Return [x, y] of the center of cell containing provided text 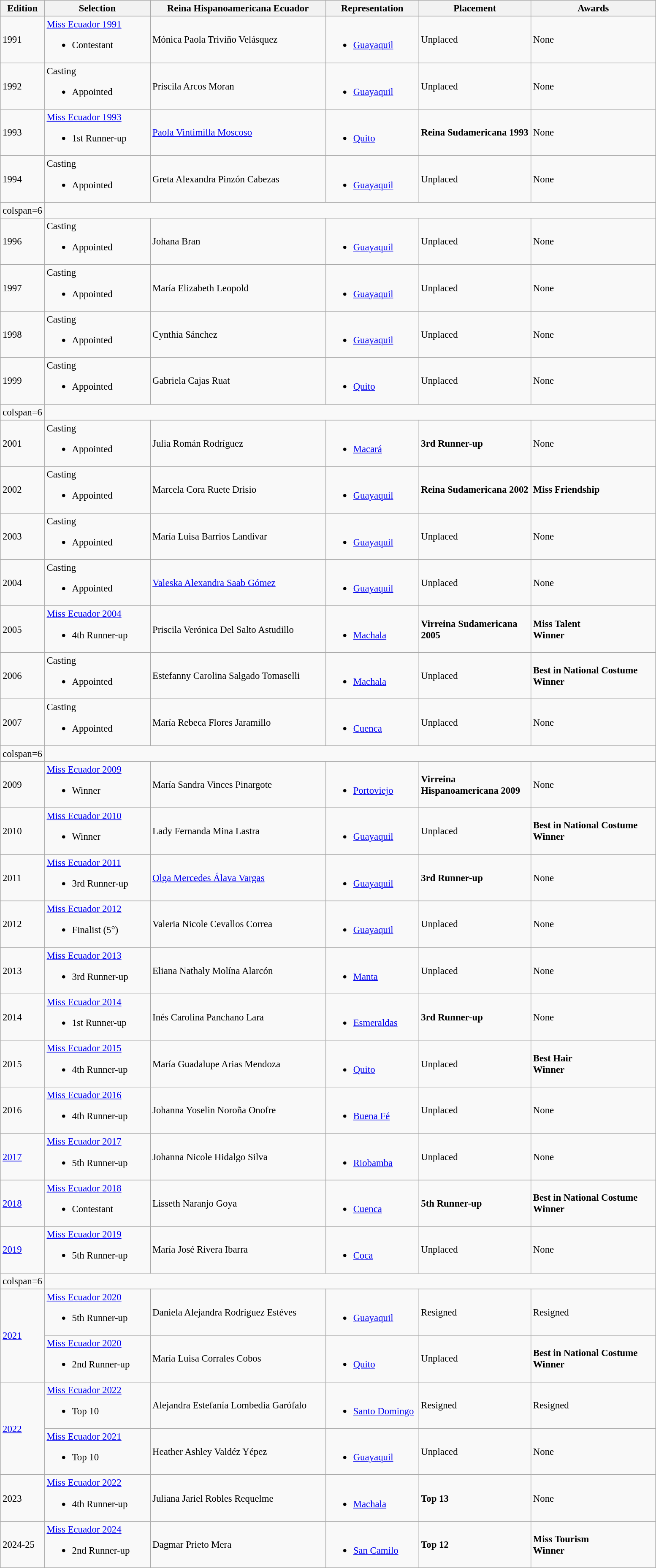
Miss Ecuador 2012Finalist (5°) [97, 924]
Johana Bran [238, 241]
Valeska Alexandra Saab Gómez [238, 583]
2006 [22, 676]
Johanna Nicole Hidalgo Silva [238, 1157]
2013 [22, 971]
Heather Ashley Valdéz Yépez [238, 1451]
2002 [22, 490]
2016 [22, 1110]
Esmeraldas [372, 1017]
Valeria Nicole Cevallos Correa [238, 924]
Macará [372, 443]
Reina Sudamericana 2002 [475, 490]
Miss Ecuador 19931st Runner-up [97, 133]
2015 [22, 1064]
Miss Ecuador 20175th Runner-up [97, 1157]
1999 [22, 381]
Miss Ecuador 2009Winner [97, 785]
Miss Ecuador 20141st Runner-up [97, 1017]
Miss Ecuador 20195th Runner-up [97, 1250]
María Guadalupe Arias Mendoza [238, 1064]
Representation [372, 8]
Virreina Sudamericana 2005 [475, 629]
Top 12 [475, 1545]
Riobamba [372, 1157]
Miss TalentWinner [594, 629]
2017 [22, 1157]
Greta Alexandra Pinzón Cabezas [238, 179]
Miss TourismWinner [594, 1545]
2024-25 [22, 1545]
Alejandra Estefanía Lombedia Garófalo [238, 1405]
Virreina Hispanoamericana 2009 [475, 785]
1993 [22, 133]
Portoviejo [372, 785]
Miss Ecuador 2021Top 10 [97, 1451]
Priscila Arcos Moran [238, 86]
2023 [22, 1498]
Miss Ecuador 2018Contestant [97, 1203]
Miss Ecuador 20044th Runner-up [97, 629]
Miss Ecuador 20113rd Runner-up [97, 878]
María Rebeca Flores Jaramillo [238, 722]
1991 [22, 40]
Selection [97, 8]
Miss Ecuador 20154th Runner-up [97, 1064]
5th Runner-up [475, 1203]
Daniela Alejandra Rodríguez Estéves [238, 1312]
Miss Ecuador 1991Contestant [97, 40]
2022 [22, 1428]
Paola Vintimilla Moscoso [238, 133]
1997 [22, 288]
Miss Ecuador 2022Top 10 [97, 1405]
Awards [594, 8]
Gabriela Cajas Ruat [238, 381]
Lady Fernanda Mina Lastra [238, 831]
San Camilo [372, 1545]
Placement [475, 8]
Marcela Cora Ruete Drisio [238, 490]
2009 [22, 785]
Priscila Verónica Del Salto Astudillo [238, 629]
1992 [22, 86]
Miss Friendship [594, 490]
1994 [22, 179]
2019 [22, 1250]
2010 [22, 831]
Miss Ecuador 20133rd Runner-up [97, 971]
2004 [22, 583]
Top 13 [475, 1498]
Best HairWinner [594, 1064]
Cynthia Sánchez [238, 334]
Eliana Nathaly Molína Alarcón [238, 971]
Inés Carolina Panchano Lara [238, 1017]
1996 [22, 241]
2014 [22, 1017]
Reina Sudamericana 1993 [475, 133]
Miss Ecuador 20202nd Runner-up [97, 1359]
Miss Ecuador 20224th Runner-up [97, 1498]
Buena Fé [372, 1110]
Johanna Yoselin Noroña Onofre [238, 1110]
Miss Ecuador 20164th Runner-up [97, 1110]
2011 [22, 878]
Estefanny Carolina Salgado Tomaselli [238, 676]
2003 [22, 536]
María José Rivera Ibarra [238, 1250]
Coca [372, 1250]
Santo Domingo [372, 1405]
Lisseth Naranjo Goya [238, 1203]
Reina Hispanoamericana Ecuador [238, 8]
Juliana Jariel Robles Requelme [238, 1498]
Olga Mercedes Álava Vargas [238, 878]
Miss Ecuador 20242nd Runner-up [97, 1545]
María Sandra Vinces Pinargote [238, 785]
2007 [22, 722]
Miss Ecuador 2010Winner [97, 831]
Miss Ecuador 20205th Runner-up [97, 1312]
2021 [22, 1335]
Julia Román Rodríguez [238, 443]
2018 [22, 1203]
María Luisa Corrales Cobos [238, 1359]
María Elizabeth Leopold [238, 288]
1998 [22, 334]
Manta [372, 971]
María Luisa Barrios Landívar [238, 536]
2005 [22, 629]
Dagmar Prieto Mera [238, 1545]
Mónica Paola Triviño Velásquez [238, 40]
Edition [22, 8]
2001 [22, 443]
2012 [22, 924]
